For the text-containing cell, return its midpoint in [X, Y] coordinate format. 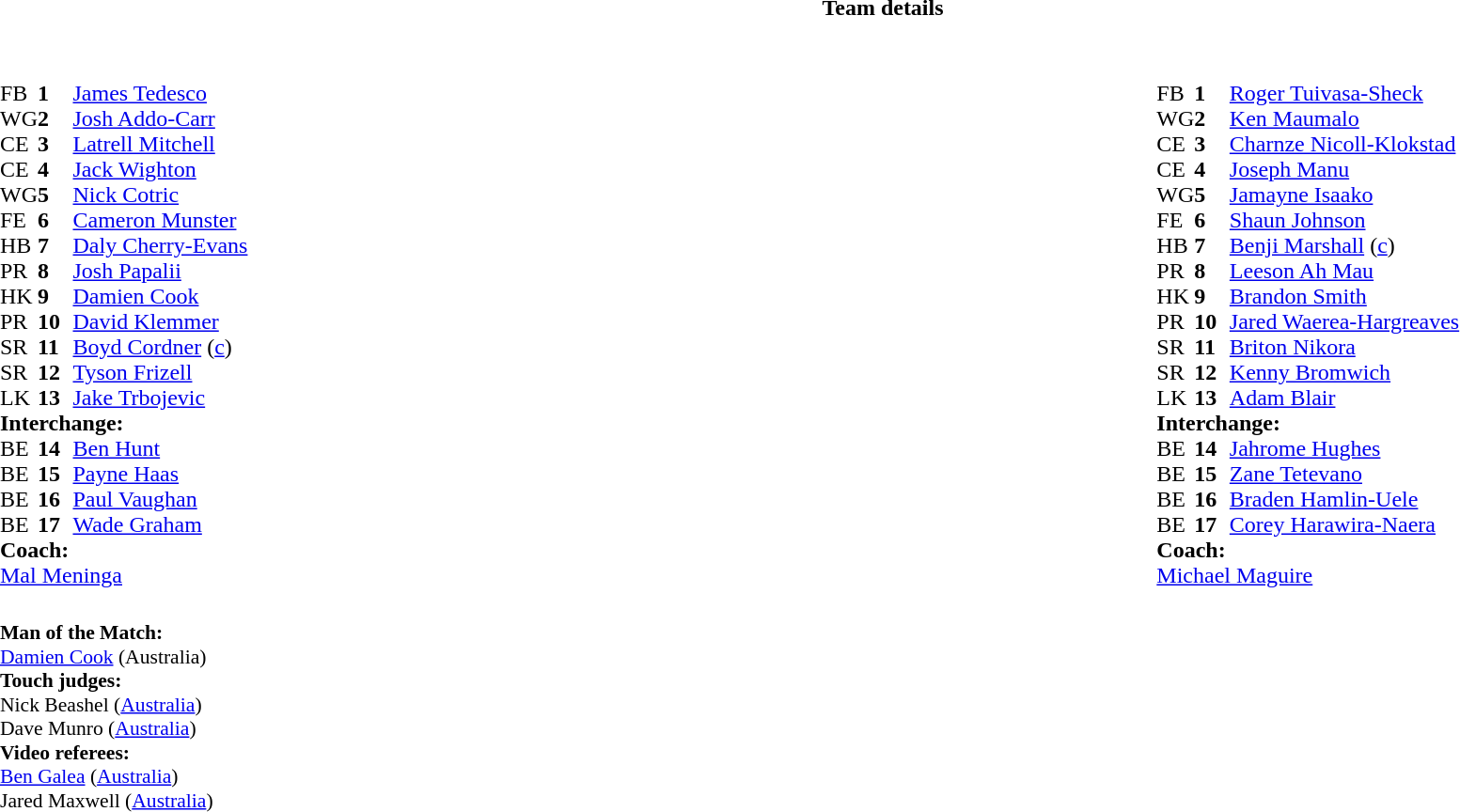
Wade Graham [160, 524]
Joseph Manu [1344, 169]
Braden Hamlin-Uele [1344, 500]
Daly Cherry-Evans [160, 246]
Jack Wighton [160, 169]
Brandon Smith [1344, 297]
Shaun Johnson [1344, 220]
Ben Hunt [160, 449]
James Tedesco [160, 94]
Ken Maumalo [1344, 118]
Briton Nikora [1344, 348]
Paul Vaughan [160, 500]
Jared Waerea-Hargreaves [1344, 321]
Zane Tetevano [1344, 474]
Kenny Bromwich [1344, 372]
Corey Harawira-Naera [1344, 524]
Josh Addo-Carr [160, 118]
Josh Papalii [160, 271]
David Klemmer [160, 321]
Jake Trbojevic [160, 398]
Charnze Nicoll-Klokstad [1344, 145]
Boyd Cordner (c) [160, 348]
Jahrome Hughes [1344, 449]
Tyson Frizell [160, 372]
Payne Haas [160, 474]
Latrell Mitchell [160, 145]
Nick Cotric [160, 195]
Cameron Munster [160, 220]
Mal Meninga [141, 575]
Adam Blair [1344, 398]
Leeson Ah Mau [1344, 271]
Jamayne Isaako [1344, 195]
Benji Marshall (c) [1344, 246]
Damien Cook [160, 297]
Roger Tuivasa-Sheck [1344, 94]
